Detect which cell encompasses the target text, then output its [x, y] center coordinate. 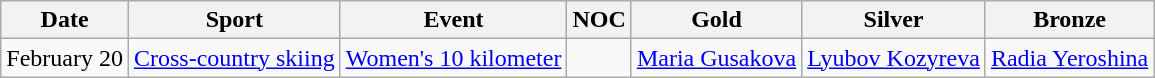
Radia Yeroshina [1069, 58]
Event [454, 20]
Date [65, 20]
Sport [234, 20]
Gold [716, 20]
NOC [599, 20]
Women's 10 kilometer [454, 58]
February 20 [65, 58]
Silver [894, 20]
Maria Gusakova [716, 58]
Lyubov Kozyreva [894, 58]
Bronze [1069, 20]
Cross-country skiing [234, 58]
